Search for the cell housing the specified text and yield its [X, Y] center coordinate. 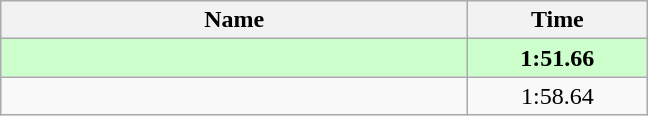
1:58.64 [558, 96]
Time [558, 20]
1:51.66 [558, 58]
Name [234, 20]
